Scan for the cell matching the given text and deliver its (x, y) coordinate at center. 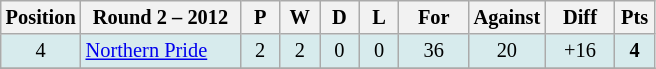
+16 (580, 51)
Diff (580, 17)
Round 2 – 2012 (161, 17)
Pts (635, 17)
36 (434, 51)
Northern Pride (161, 51)
L (379, 17)
D (340, 17)
20 (508, 51)
P (260, 17)
For (434, 17)
Against (508, 17)
Position (41, 17)
W (300, 17)
